Find where the given text appears and provide that cell's center as [X, Y] coordinate. 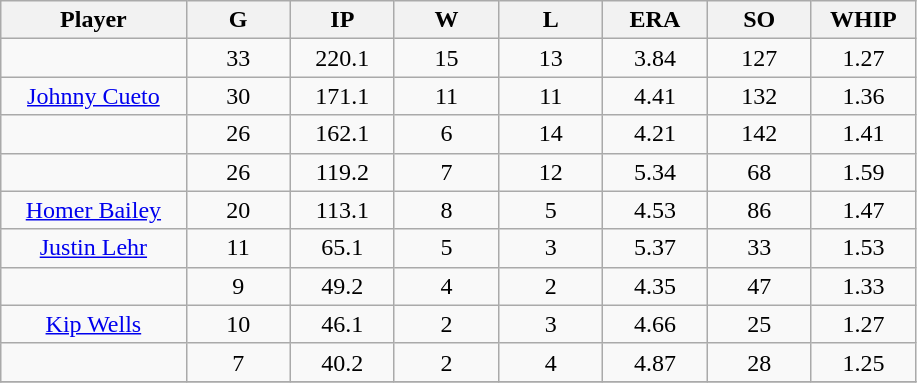
65.1 [342, 248]
1.59 [863, 172]
1.36 [863, 96]
6 [446, 134]
1.25 [863, 362]
WHIP [863, 20]
46.1 [342, 324]
49.2 [342, 286]
5.34 [655, 172]
Johnny Cueto [94, 96]
13 [551, 58]
25 [759, 324]
162.1 [342, 134]
171.1 [342, 96]
142 [759, 134]
1.33 [863, 286]
4.53 [655, 210]
ERA [655, 20]
1.47 [863, 210]
G [238, 20]
1.53 [863, 248]
3.84 [655, 58]
4.35 [655, 286]
Justin Lehr [94, 248]
47 [759, 286]
Player [94, 20]
5.37 [655, 248]
4.41 [655, 96]
12 [551, 172]
4.21 [655, 134]
4.87 [655, 362]
4.66 [655, 324]
113.1 [342, 210]
8 [446, 210]
10 [238, 324]
Homer Bailey [94, 210]
Kip Wells [94, 324]
W [446, 20]
1.41 [863, 134]
30 [238, 96]
SO [759, 20]
9 [238, 286]
132 [759, 96]
28 [759, 362]
86 [759, 210]
IP [342, 20]
119.2 [342, 172]
220.1 [342, 58]
68 [759, 172]
20 [238, 210]
L [551, 20]
15 [446, 58]
14 [551, 134]
40.2 [342, 362]
127 [759, 58]
